Pinpoint the cell where the given text exists, returning its (x, y) midpoint coordinate. 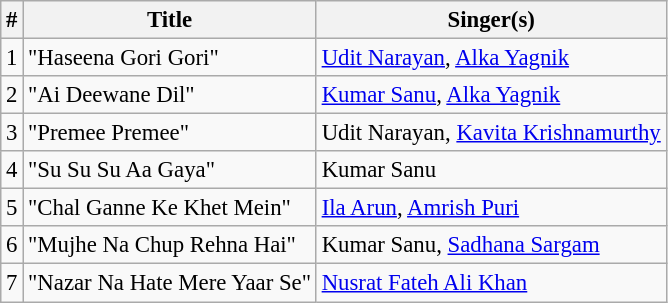
Title (170, 20)
5 (12, 208)
6 (12, 245)
4 (12, 170)
2 (12, 95)
3 (12, 133)
Kumar Sanu, Alka Yagnik (491, 95)
Nusrat Fateh Ali Khan (491, 283)
Ila Arun, Amrish Puri (491, 208)
"Chal Ganne Ke Khet Mein" (170, 208)
Udit Narayan, Alka Yagnik (491, 58)
1 (12, 58)
Kumar Sanu, Sadhana Sargam (491, 245)
"Su Su Su Aa Gaya" (170, 170)
"Mujhe Na Chup Rehna Hai" (170, 245)
"Premee Premee" (170, 133)
Kumar Sanu (491, 170)
"Ai Deewane Dil" (170, 95)
"Haseena Gori Gori" (170, 58)
Udit Narayan, Kavita Krishnamurthy (491, 133)
"Nazar Na Hate Mere Yaar Se" (170, 283)
# (12, 20)
7 (12, 283)
Singer(s) (491, 20)
